Extract the [X, Y] coordinate from the center of the cell holding the provided text.  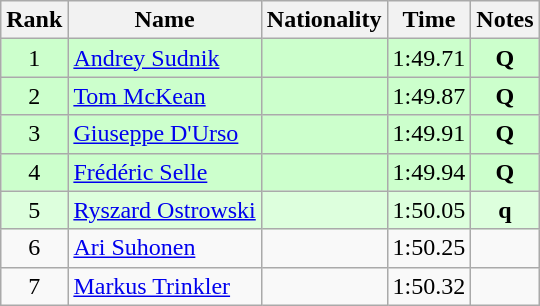
2 [34, 96]
1:50.25 [429, 248]
6 [34, 248]
1:49.94 [429, 172]
1:49.91 [429, 134]
Tom McKean [164, 96]
1:50.05 [429, 210]
Ryszard Ostrowski [164, 210]
1 [34, 58]
Ari Suhonen [164, 248]
Andrey Sudnik [164, 58]
Giuseppe D'Urso [164, 134]
Nationality [324, 20]
4 [34, 172]
1:49.71 [429, 58]
1:50.32 [429, 286]
Time [429, 20]
7 [34, 286]
Notes [505, 20]
Rank [34, 20]
3 [34, 134]
1:49.87 [429, 96]
Frédéric Selle [164, 172]
5 [34, 210]
Name [164, 20]
q [505, 210]
Markus Trinkler [164, 286]
